Identify which cell holds the provided text, then report its (X, Y) central coordinate. 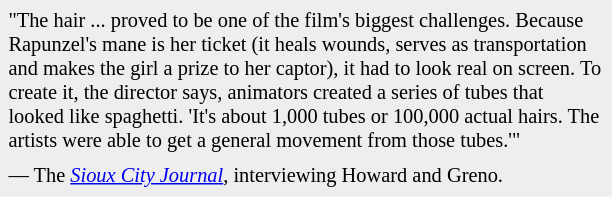
— The Sioux City Journal, interviewing Howard and Greno. (306, 176)
